Locate the cell with the specified text and output its [X, Y] center coordinate. 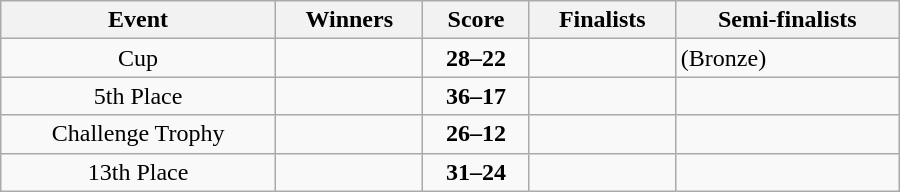
Event [138, 20]
28–22 [476, 58]
Finalists [602, 20]
13th Place [138, 172]
Cup [138, 58]
(Bronze) [787, 58]
36–17 [476, 96]
Winners [348, 20]
31–24 [476, 172]
26–12 [476, 134]
Score [476, 20]
5th Place [138, 96]
Challenge Trophy [138, 134]
Semi-finalists [787, 20]
